For the text-containing cell, return its midpoint in (x, y) coordinate format. 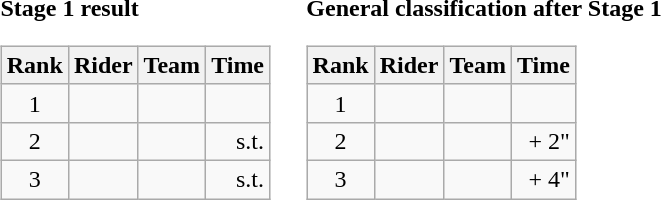
+ 2" (543, 141)
+ 4" (543, 179)
